Detect which cell encompasses the target text, then output its (x, y) center coordinate. 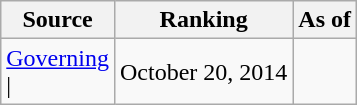
Governing| (58, 72)
Source (58, 20)
As of (325, 20)
Ranking (203, 20)
October 20, 2014 (203, 72)
